Search for the cell housing the specified text and yield its [X, Y] center coordinate. 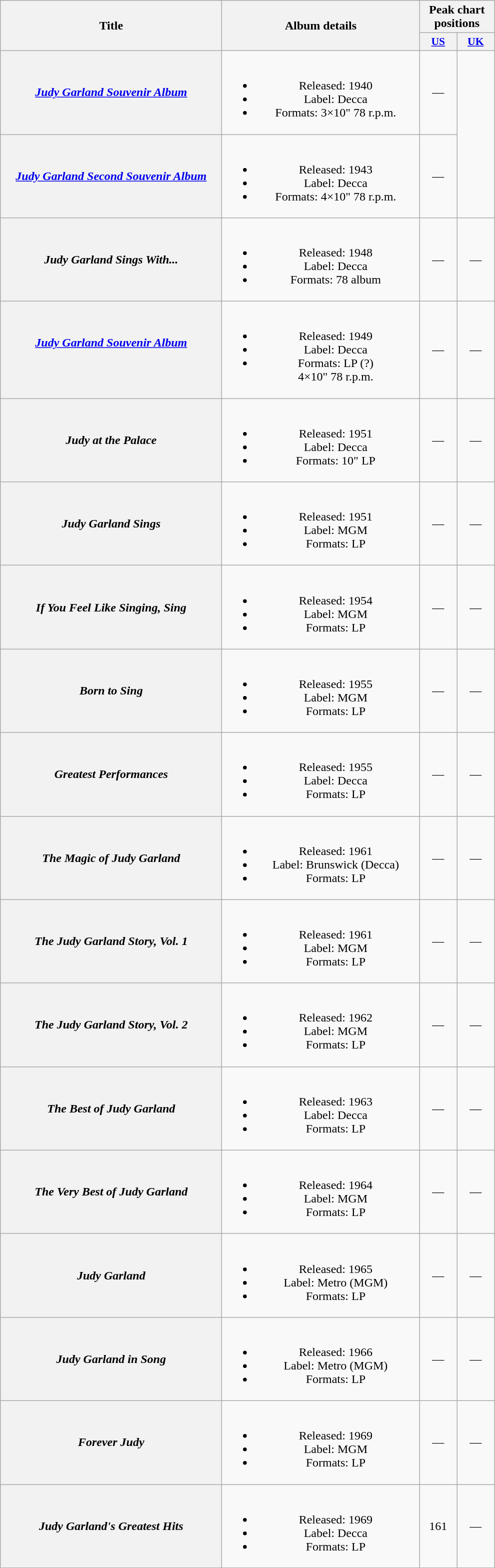
Judy Garland in Song [111, 1359]
Released: 1965Label: Metro (MGM)Formats: LP [321, 1275]
Judy Garland's Greatest Hits [111, 1526]
Released: 1940Label: DeccaFormats: 3×10" 78 r.p.m. [321, 92]
The Judy Garland Story, Vol. 1 [111, 941]
Released: 1962Label: MGMFormats: LP [321, 1025]
Greatest Performances [111, 774]
Judy Garland Second Souvenir Album [111, 176]
Released: 1966Label: Metro (MGM)Formats: LP [321, 1359]
Released: 1969Label: MGMFormats: LP [321, 1442]
Released: 1948Label: DeccaFormats: 78 album [321, 260]
Judy at the Palace [111, 440]
Born to Sing [111, 691]
If You Feel Like Singing, Sing [111, 607]
Forever Judy [111, 1442]
Released: 1955Label: MGMFormats: LP [321, 691]
The Judy Garland Story, Vol. 2 [111, 1025]
UK [476, 42]
Judy Garland Sings With... [111, 260]
Judy Garland Sings [111, 524]
Released: 1951Label: DeccaFormats: 10" LP [321, 440]
Released: 1963Label: DeccaFormats: LP [321, 1108]
Title [111, 26]
Album details [321, 26]
Released: 1943Label: DeccaFormats: 4×10" 78 r.p.m. [321, 176]
Released: 1951Label: MGMFormats: LP [321, 524]
Judy Garland [111, 1275]
Peak chartpositions [457, 17]
Released: 1954Label: MGMFormats: LP [321, 607]
Released: 1961Label: MGMFormats: LP [321, 941]
Released: 1964Label: MGMFormats: LP [321, 1192]
Released: 1969Label: DeccaFormats: LP [321, 1526]
The Magic of Judy Garland [111, 858]
US [438, 42]
The Very Best of Judy Garland [111, 1192]
Released: 1955Label: DeccaFormats: LP [321, 774]
Released: 1961Label: Brunswick (Decca)Formats: LP [321, 858]
Released: 1949Label: DeccaFormats: LP (?)4×10" 78 r.p.m. [321, 350]
The Best of Judy Garland [111, 1108]
161 [438, 1526]
